Find where the given text appears and provide that cell's center as [X, Y] coordinate. 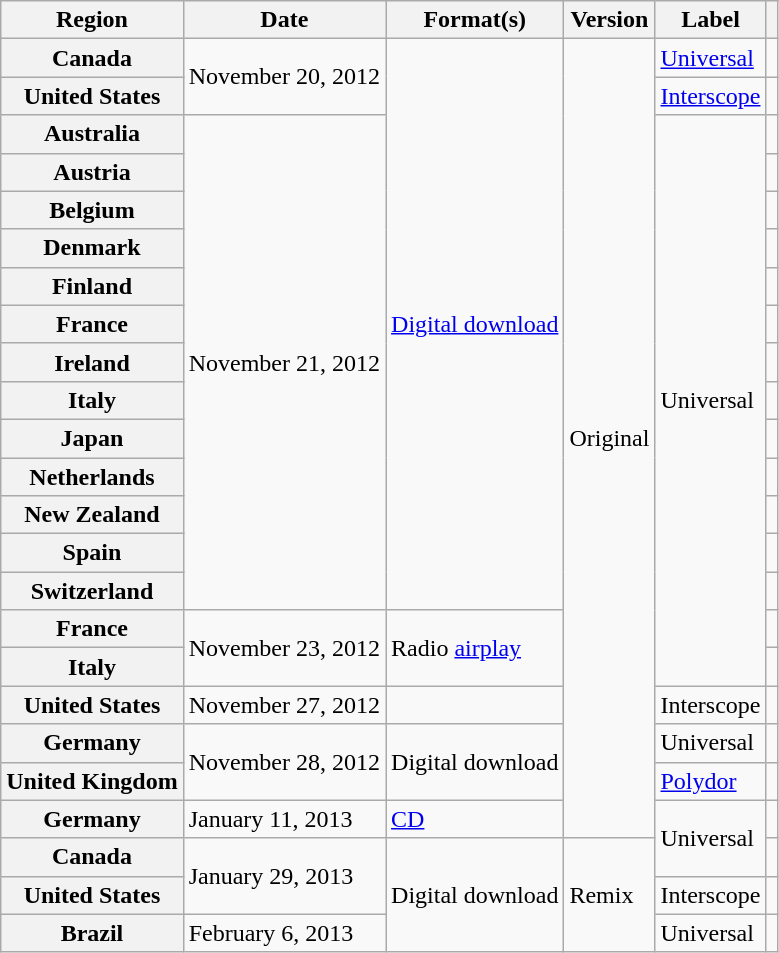
Japan [92, 438]
February 6, 2013 [284, 933]
Denmark [92, 248]
November 23, 2012 [284, 648]
November 20, 2012 [284, 77]
January 29, 2013 [284, 876]
November 21, 2012 [284, 362]
Switzerland [92, 591]
Ireland [92, 362]
January 11, 2013 [284, 819]
Australia [92, 134]
United Kingdom [92, 781]
CD [475, 819]
Version [610, 20]
Finland [92, 286]
Austria [92, 172]
Radio airplay [475, 648]
Remix [610, 895]
Spain [92, 553]
Label [710, 20]
Brazil [92, 933]
November 27, 2012 [284, 705]
Date [284, 20]
Belgium [92, 210]
New Zealand [92, 515]
Original [610, 438]
Format(s) [475, 20]
Netherlands [92, 477]
Polydor [710, 781]
Region [92, 20]
November 28, 2012 [284, 762]
